Locate the cell with the specified text and output its [x, y] center coordinate. 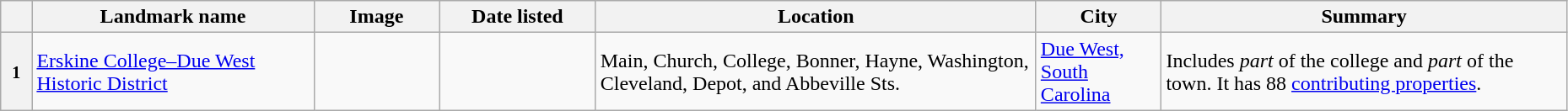
Landmark name [173, 17]
Main, Church, College, Bonner, Hayne, Washington, Cleveland, Depot, and Abbeville Sts. [816, 71]
City [1098, 17]
Includes part of the college and part of the town. It has 88 contributing properties. [1364, 71]
Location [816, 17]
1 [17, 71]
Date listed [518, 17]
Image [376, 17]
Erskine College–Due West Historic District [173, 71]
Due West, South Carolina [1098, 71]
Summary [1364, 17]
